Determine the (X, Y) coordinate at the center of the cell enclosing the given text.  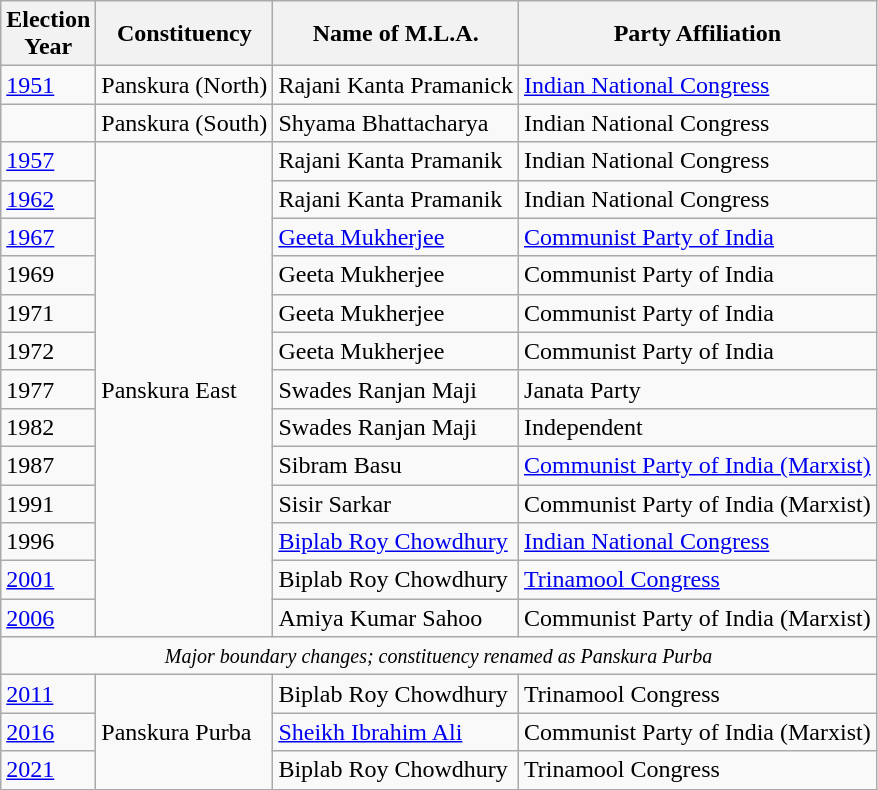
Sisir Sarkar (396, 503)
Constituency (184, 34)
Major boundary changes; constituency renamed as Panskura Purba (438, 656)
Janata Party (698, 389)
2006 (48, 618)
1977 (48, 389)
2021 (48, 770)
1967 (48, 237)
Rajani Kanta Pramanick (396, 85)
Party Affiliation (698, 34)
Election Year (48, 34)
1987 (48, 465)
2011 (48, 694)
1991 (48, 503)
Independent (698, 427)
Panskura (South) (184, 123)
1972 (48, 351)
1962 (48, 199)
Panskura Purba (184, 732)
1957 (48, 161)
Amiya Kumar Sahoo (396, 618)
1951 (48, 85)
1971 (48, 313)
Panskura (North) (184, 85)
Shyama Bhattacharya (396, 123)
Panskura East (184, 390)
1996 (48, 542)
Name of M.L.A. (396, 34)
2001 (48, 580)
1969 (48, 275)
1982 (48, 427)
Sheikh Ibrahim Ali (396, 732)
Sibram Basu (396, 465)
2016 (48, 732)
